From the cell containing the given text, extract its center point as (X, Y) coordinate. 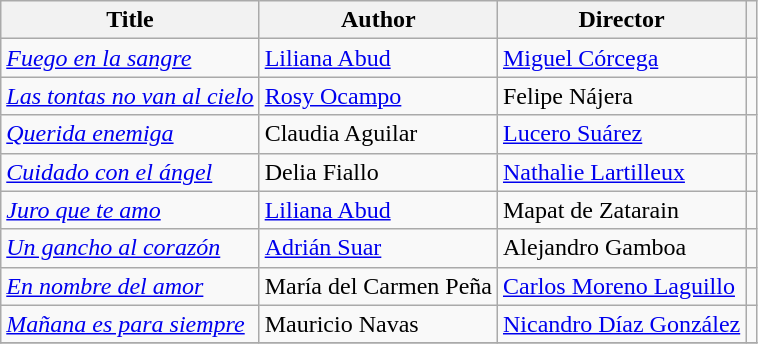
Un gancho al corazón (130, 248)
Fuego en la sangre (130, 58)
Felipe Nájera (621, 96)
Las tontas no van al cielo (130, 96)
Director (621, 20)
Nathalie Lartilleux (621, 172)
Miguel Córcega (621, 58)
Author (378, 20)
Mañana es para siempre (130, 324)
Carlos Moreno Laguillo (621, 286)
Cuidado con el ángel (130, 172)
Mauricio Navas (378, 324)
Mapat de Zatarain (621, 210)
María del Carmen Peña (378, 286)
Rosy Ocampo (378, 96)
Alejandro Gamboa (621, 248)
Lucero Suárez (621, 134)
Claudia Aguilar (378, 134)
Querida enemiga (130, 134)
Title (130, 20)
Juro que te amo (130, 210)
Adrián Suar (378, 248)
Nicandro Díaz González (621, 324)
En nombre del amor (130, 286)
Delia Fiallo (378, 172)
